Locate the cell with the specified text and output its (X, Y) center coordinate. 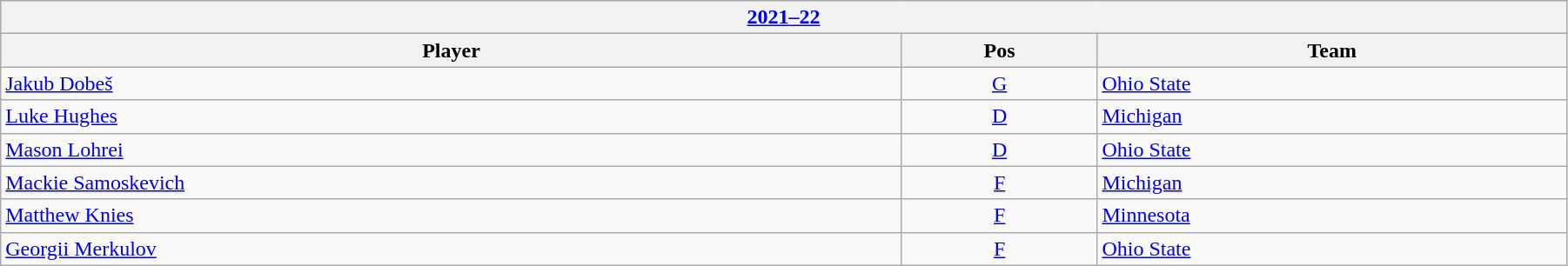
Matthew Knies (452, 216)
Mackie Samoskevich (452, 183)
Jakub Dobeš (452, 83)
Player (452, 50)
Team (1332, 50)
Mason Lohrei (452, 150)
Luke Hughes (452, 116)
2021–22 (784, 17)
G (999, 83)
Minnesota (1332, 216)
Georgii Merkulov (452, 249)
Pos (999, 50)
